Determine the [X, Y] coordinate at the center of the cell enclosing the given text.  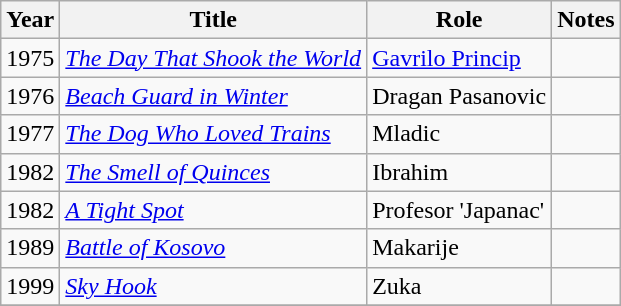
1975 [30, 58]
Dragan Pasanovic [460, 96]
1999 [30, 286]
Title [214, 20]
Ibrahim [460, 172]
Battle of Kosovo [214, 248]
Profesor 'Japanac' [460, 210]
Beach Guard in Winter [214, 96]
Notes [586, 20]
A Tight Spot [214, 210]
1976 [30, 96]
Makarije [460, 248]
The Dog Who Loved Trains [214, 134]
Gavrilo Princip [460, 58]
1989 [30, 248]
Sky Hook [214, 286]
The Day That Shook the World [214, 58]
Zuka [460, 286]
The Smell of Quinces [214, 172]
Mladic [460, 134]
Year [30, 20]
1977 [30, 134]
Role [460, 20]
